Search for the cell housing the specified text and yield its (X, Y) center coordinate. 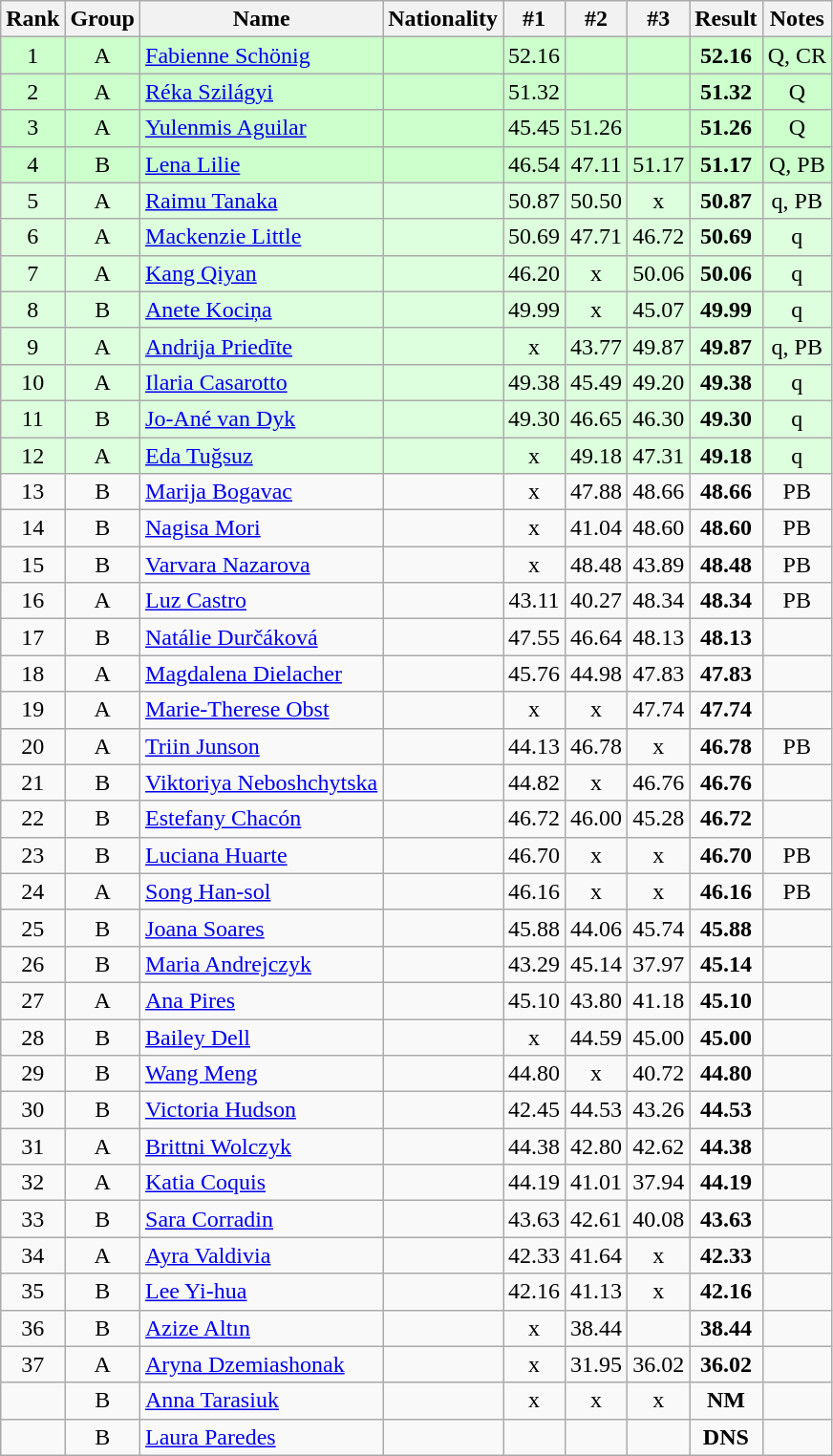
Yulenmis Aguilar (262, 128)
Anna Tarasiuk (262, 1401)
Song Han-sol (262, 891)
Bailey Dell (262, 1037)
35 (32, 1292)
NM (726, 1401)
Aryna Dzemiashonak (262, 1364)
Marie-Therese Obst (262, 710)
Estefany Chacón (262, 819)
10 (32, 382)
Q, PB (797, 164)
44.13 (533, 746)
Anete Kociņa (262, 310)
31.95 (596, 1364)
Wang Meng (262, 1074)
Magdalena Dielacher (262, 674)
Luciana Huarte (262, 855)
42.80 (596, 1146)
Laura Paredes (262, 1437)
28 (32, 1037)
5 (32, 201)
44.59 (596, 1037)
Raimu Tanaka (262, 201)
46.65 (596, 418)
Eda Tuğsuz (262, 456)
47.55 (533, 637)
Ana Pires (262, 1000)
17 (32, 637)
12 (32, 456)
42.61 (596, 1219)
32 (32, 1183)
37 (32, 1364)
21 (32, 782)
Sara Corradin (262, 1219)
Nationality (443, 19)
43.77 (596, 346)
46.30 (659, 418)
Joana Soares (262, 928)
43.29 (533, 964)
45.07 (659, 310)
DNS (726, 1437)
Rank (32, 19)
43.11 (533, 601)
9 (32, 346)
45.45 (533, 128)
25 (32, 928)
40.27 (596, 601)
33 (32, 1219)
Lee Yi-hua (262, 1292)
#3 (659, 19)
27 (32, 1000)
Group (103, 19)
37.94 (659, 1183)
30 (32, 1110)
Andrija Priedīte (262, 346)
14 (32, 528)
Luz Castro (262, 601)
Q, CR (797, 55)
44.98 (596, 674)
Fabienne Schönig (262, 55)
16 (32, 601)
47.11 (596, 164)
Varvara Nazarova (262, 565)
Mackenzie Little (262, 237)
Name (262, 19)
6 (32, 237)
42.45 (533, 1110)
45.74 (659, 928)
43.89 (659, 565)
19 (32, 710)
43.26 (659, 1110)
49.20 (659, 382)
7 (32, 273)
47.88 (596, 492)
46.64 (596, 637)
41.13 (596, 1292)
Ayra Valdivia (262, 1255)
47.31 (659, 456)
47.71 (596, 237)
37.97 (659, 964)
45.76 (533, 674)
Notes (797, 19)
41.18 (659, 1000)
Réka Szilágyi (262, 92)
43.80 (596, 1000)
42.62 (659, 1146)
Victoria Hudson (262, 1110)
13 (32, 492)
Lena Lilie (262, 164)
45.28 (659, 819)
45.49 (596, 382)
Marija Bogavac (262, 492)
46.20 (533, 273)
46.00 (596, 819)
2 (32, 92)
18 (32, 674)
Result (726, 19)
Viktoriya Neboshchytska (262, 782)
26 (32, 964)
Natálie Durčáková (262, 637)
Kang Qiyan (262, 273)
40.08 (659, 1219)
31 (32, 1146)
41.01 (596, 1183)
Jo-Ané van Dyk (262, 418)
44.06 (596, 928)
50.50 (596, 201)
20 (32, 746)
29 (32, 1074)
Ilaria Casarotto (262, 382)
36 (32, 1328)
41.64 (596, 1255)
Brittni Wolczyk (262, 1146)
Azize Altın (262, 1328)
Maria Andrejczyk (262, 964)
8 (32, 310)
3 (32, 128)
41.04 (596, 528)
46.54 (533, 164)
Triin Junson (262, 746)
23 (32, 855)
#2 (596, 19)
#1 (533, 19)
24 (32, 891)
40.72 (659, 1074)
34 (32, 1255)
11 (32, 418)
Nagisa Mori (262, 528)
15 (32, 565)
Katia Coquis (262, 1183)
4 (32, 164)
44.82 (533, 782)
22 (32, 819)
1 (32, 55)
